Extract the (X, Y) coordinate from the center of the cell holding the provided text.  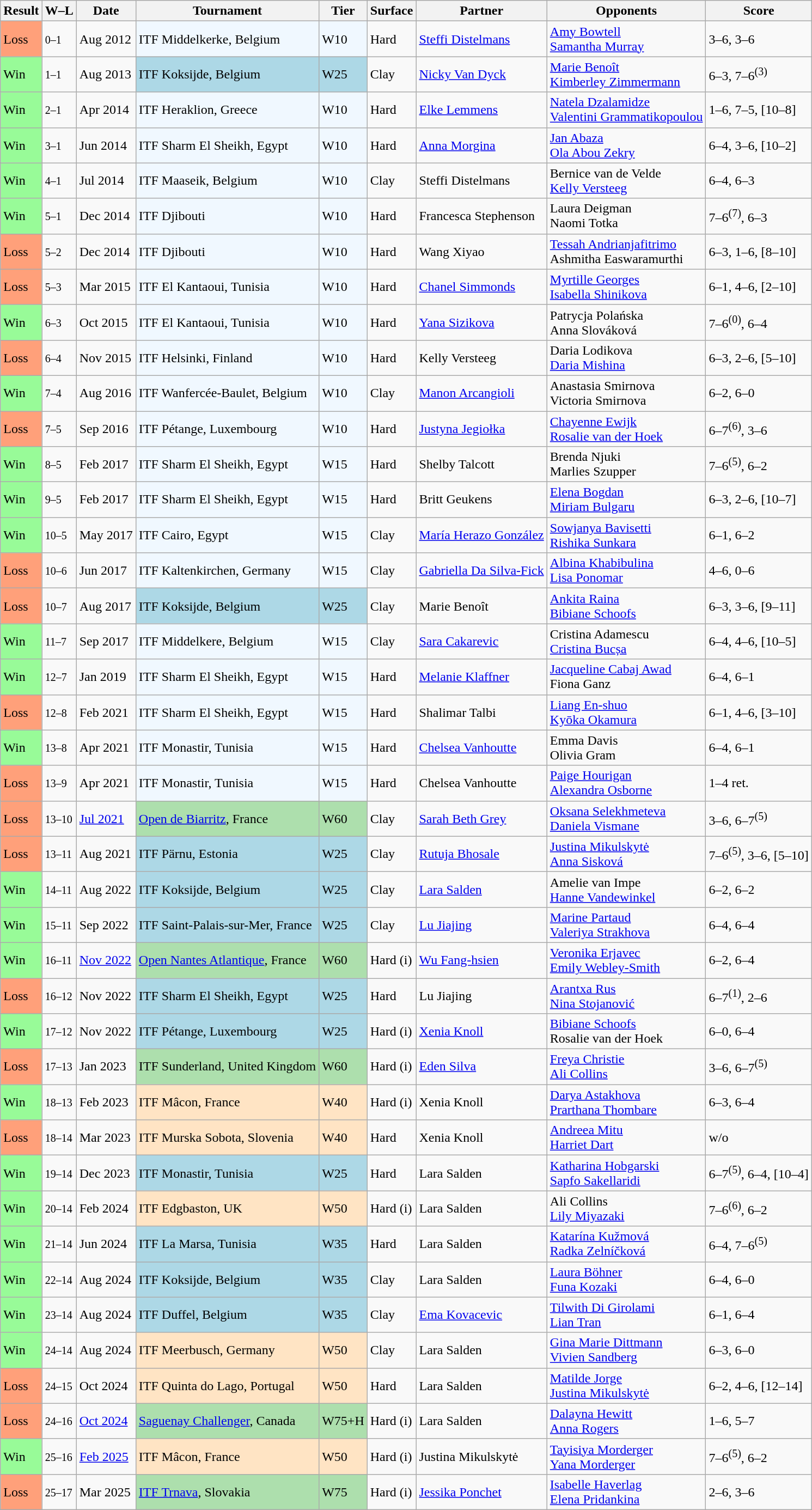
ITF Quinta do Lago, Portugal (227, 1386)
Shalimar Talbi (481, 713)
11–7 (59, 642)
Saguenay Challenger, Canada (227, 1421)
Kelly Versteeg (481, 357)
Francesca Stephenson (481, 216)
Sep 2017 (106, 642)
8–5 (59, 464)
Feb 2024 (106, 1208)
Ankita Raina Bibiane Schoofs (626, 606)
Elke Lemmens (481, 110)
Jessika Ponchet (481, 1491)
18–14 (59, 1137)
ITF Cairo, Egypt (227, 535)
Aug 2021 (106, 854)
Gabriella Da Silva-Fick (481, 571)
Feb 2025 (106, 1457)
10–6 (59, 571)
6–2, 6–4 (759, 960)
Aug 2022 (106, 889)
ITF Duffel, Belgium (227, 1315)
4–6, 0–6 (759, 571)
6–3, 2–6, [5–10] (759, 357)
Anna Morgina (481, 145)
Elena Bogdan Miriam Bulgaru (626, 500)
Jan 2023 (106, 1067)
12–7 (59, 677)
Nicky Van Dyck (481, 74)
24–15 (59, 1386)
Anastasia Smirnova Victoria Smirnova (626, 393)
Surface (392, 11)
ITF Sunderland, United Kingdom (227, 1067)
5–2 (59, 252)
Albina Khabibulina Lisa Ponomar (626, 571)
13–11 (59, 854)
Amy Bowtell Samantha Murray (626, 39)
Myrtille Georges Isabella Shinikova (626, 287)
Brenda Njuki Marlies Szupper (626, 464)
2–6, 3–6 (759, 1491)
7–5 (59, 428)
6–1, 4–6, [3–10] (759, 713)
21–14 (59, 1244)
ITF Edgbaston, UK (227, 1208)
Chayenne Ewijk Rosalie van der Hoek (626, 428)
Wu Fang-hsien (481, 960)
Feb 2023 (106, 1103)
Justina Mikulskytė Anna Sisková (626, 854)
6–0, 6–4 (759, 1032)
Katharina Hobgarski Sapfo Sakellaridi (626, 1173)
6–2, 6–2 (759, 889)
6–3, 2–6, [10–7] (759, 500)
Yana Sizikova (481, 322)
10–7 (59, 606)
3–6, 3–6 (759, 39)
9–5 (59, 500)
Apr 2014 (106, 110)
Britt Geukens (481, 500)
14–11 (59, 889)
5–3 (59, 287)
25–16 (59, 1457)
Eden Silva (481, 1067)
Manon Arcangioli (481, 393)
Ema Kovacevic (481, 1315)
16–12 (59, 996)
Jan 2019 (106, 677)
Shelby Talcott (481, 464)
W–L (59, 11)
Score (759, 11)
w/o (759, 1137)
Sarah Beth Grey (481, 818)
6–7(6), 3–6 (759, 428)
ITF Helsinki, Finland (227, 357)
Matilde Jorge Justina Mikulskytė (626, 1386)
ITF La Marsa, Tunisia (227, 1244)
Sep 2022 (106, 925)
Melanie Klaffner (481, 677)
16–11 (59, 960)
Mar 2025 (106, 1491)
W75 (343, 1491)
23–14 (59, 1315)
Date (106, 11)
6–4, 6–4 (759, 925)
Amelie van Impe Hanne Vandewinkel (626, 889)
7–6(7), 6–3 (759, 216)
6–7(1), 2–6 (759, 996)
Jun 2024 (106, 1244)
Bernice van de Velde Kelly Versteeg (626, 181)
Partner (481, 11)
1–4 ret. (759, 783)
15–11 (59, 925)
4–1 (59, 181)
17–13 (59, 1067)
1–1 (59, 74)
Freya Christie Ali Collins (626, 1067)
Jul 2021 (106, 818)
22–14 (59, 1279)
6–1, 4–6, [2–10] (759, 287)
Veronika Erjavec Emily Webley-Smith (626, 960)
Laura Deigman Naomi Totka (626, 216)
Andreea Mitu Harriet Dart (626, 1137)
ITF Pärnu, Estonia (227, 854)
Natela Dzalamidze Valentini Grammatikopoulou (626, 110)
ITF Trnava, Slovakia (227, 1491)
Daria Lodikova Daria Mishina (626, 357)
6–1, 6–4 (759, 1315)
24–16 (59, 1421)
6–3, 3–6, [9–11] (759, 606)
ITF Kaltenkirchen, Germany (227, 571)
1–6, 5–7 (759, 1421)
1–6, 7–5, [10–8] (759, 110)
ITF Heraklion, Greece (227, 110)
6–4, 7–6(5) (759, 1244)
ITF Wanfercée-Baulet, Belgium (227, 393)
ITF Middelkerke, Belgium (227, 39)
Jacqueline Cabaj Awad Fiona Ganz (626, 677)
Isabelle Haverlag Elena Pridankina (626, 1491)
Oksana Selekhmeteva Daniela Vismane (626, 818)
Opponents (626, 11)
17–12 (59, 1032)
Tayisiya Morderger Yana Morderger (626, 1457)
Sara Cakarevic (481, 642)
Mar 2015 (106, 287)
6–4, 3–6, [10–2] (759, 145)
5–1 (59, 216)
Sep 2016 (106, 428)
7–6(0), 6–4 (759, 322)
Aug 2012 (106, 39)
Feb 2021 (106, 713)
Darya Astakhova Prarthana Thombare (626, 1103)
Tilwith Di Girolami Lian Tran (626, 1315)
13–9 (59, 783)
10–5 (59, 535)
6–3, 6–4 (759, 1103)
Mar 2023 (106, 1137)
6–2, 6–0 (759, 393)
Marie Benoît Kimberley Zimmermann (626, 74)
24–14 (59, 1350)
6–2, 4–6, [12–14] (759, 1386)
Cristina Adamescu Cristina Bucșa (626, 642)
13–10 (59, 818)
Aug 2017 (106, 606)
Tier (343, 11)
Ali Collins Lily Miyazaki (626, 1208)
Emma Davis Olivia Gram (626, 747)
Bibiane Schoofs Rosalie van der Hoek (626, 1032)
6–4, 6–0 (759, 1279)
Laura Böhner Funa Kozaki (626, 1279)
Jul 2014 (106, 181)
Result (21, 11)
Arantxa Rus Nina Stojanović (626, 996)
Dalayna Hewitt Anna Rogers (626, 1421)
Jan Abaza Ola Abou Zekry (626, 145)
ITF Meerbusch, Germany (227, 1350)
25–17 (59, 1491)
12–8 (59, 713)
Justina Mikulskytė (481, 1457)
20–14 (59, 1208)
6–3, 1–6, [8–10] (759, 252)
Open de Biarritz, France (227, 818)
19–14 (59, 1173)
7–6(5), 3–6, [5–10] (759, 854)
6–7(5), 6–4, [10–4] (759, 1173)
6–3, 6–0 (759, 1350)
ITF Middelkere, Belgium (227, 642)
6–4, 4–6, [10–5] (759, 642)
Patrycja Polańska Anna Slováková (626, 322)
Chanel Simmonds (481, 287)
Oct 2015 (106, 322)
7–6(6), 6–2 (759, 1208)
6–3 (59, 322)
Marine Partaud Valeriya Strakhova (626, 925)
6–4 (59, 357)
6–1, 6–2 (759, 535)
18–13 (59, 1103)
Aug 2016 (106, 393)
13–8 (59, 747)
2–1 (59, 110)
6–3, 7–6(3) (759, 74)
Dec 2023 (106, 1173)
3–1 (59, 145)
7–4 (59, 393)
Katarína Kužmová Radka Zelníčková (626, 1244)
W75+H (343, 1421)
ITF Saint-Palais-sur-Mer, France (227, 925)
May 2017 (106, 535)
Sowjanya Bavisetti Rishika Sunkara (626, 535)
Open Nantes Atlantique, France (227, 960)
ITF Murska Sobota, Slovenia (227, 1137)
María Herazo González (481, 535)
Aug 2013 (106, 74)
Tournament (227, 11)
Wang Xiyao (481, 252)
Tessah Andrianjafitrimo Ashmitha Easwaramurthi (626, 252)
6–4, 6–3 (759, 181)
Liang En-shuo Kyōka Okamura (626, 713)
Rutuja Bhosale (481, 854)
Gina Marie Dittmann Vivien Sandberg (626, 1350)
ITF Maaseik, Belgium (227, 181)
Jun 2014 (106, 145)
Paige Hourigan Alexandra Osborne (626, 783)
Justyna Jegiołka (481, 428)
0–1 (59, 39)
Marie Benoît (481, 606)
Jun 2017 (106, 571)
Nov 2015 (106, 357)
